Return (X, Y) of the center of cell containing provided text 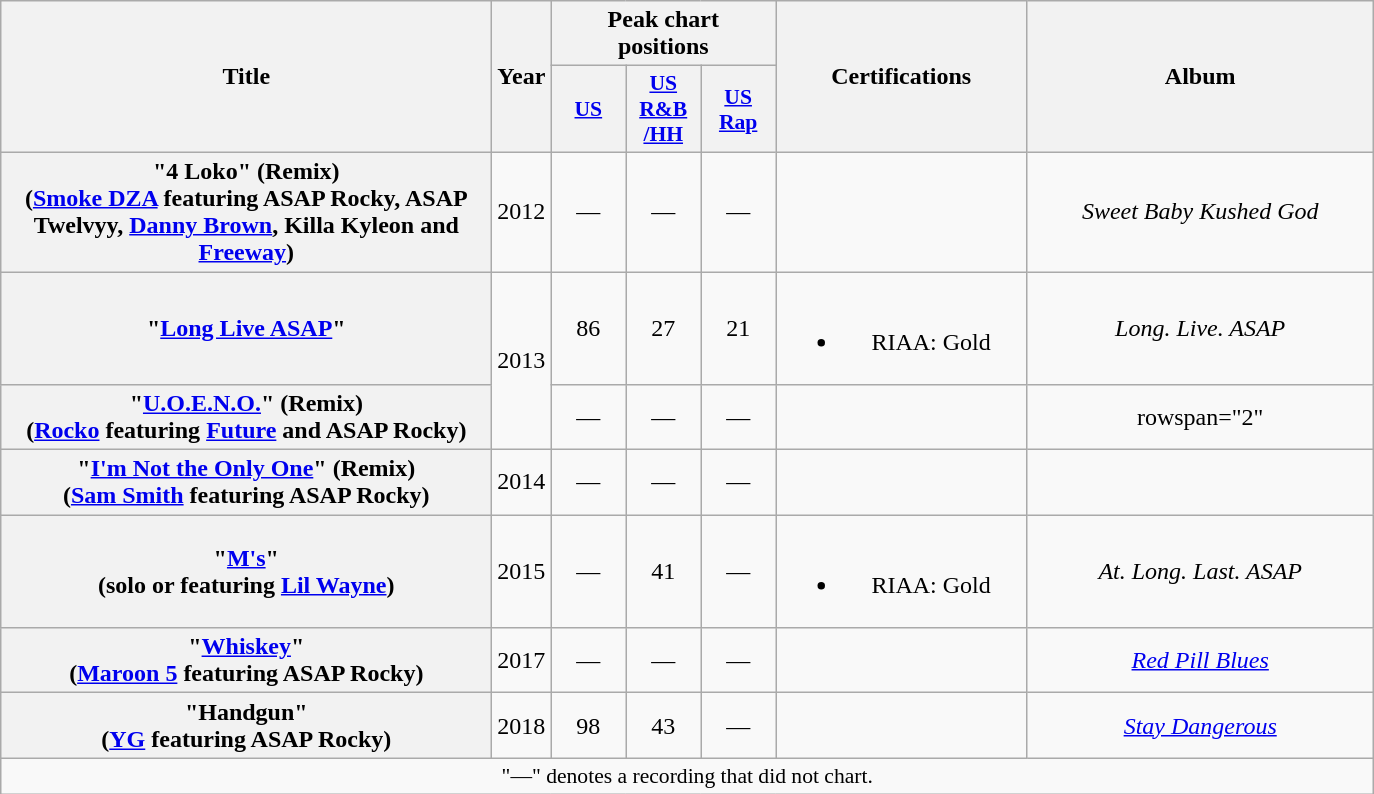
Year (522, 77)
US (588, 110)
"I'm Not the Only One" (Remix)(Sam Smith featuring ASAP Rocky) (246, 482)
"M's" (solo or featuring Lil Wayne) (246, 572)
USRap (738, 110)
Stay Dangerous (1200, 726)
"Long Live ASAP" (246, 328)
"4 Loko" (Remix)(Smoke DZA featuring ASAP Rocky, ASAP Twelvyy, Danny Brown, Killa Kyleon and Freeway) (246, 212)
Title (246, 77)
2013 (522, 361)
86 (588, 328)
43 (664, 726)
2018 (522, 726)
Peak chartpositions (664, 34)
2015 (522, 572)
2012 (522, 212)
2017 (522, 660)
Sweet Baby Kushed God (1200, 212)
USR&B/HH (664, 110)
"Handgun"(YG featuring ASAP Rocky) (246, 726)
rowspan="2" (1200, 418)
27 (664, 328)
2014 (522, 482)
"—" denotes a recording that did not chart. (688, 776)
Red Pill Blues (1200, 660)
"Whiskey"(Maroon 5 featuring ASAP Rocky) (246, 660)
At. Long. Last. ASAP (1200, 572)
Album (1200, 77)
41 (664, 572)
21 (738, 328)
"U.O.E.N.O." (Remix)(Rocko featuring Future and ASAP Rocky) (246, 418)
Certifications (902, 77)
Long. Live. ASAP (1200, 328)
98 (588, 726)
